Search for the cell housing the specified text and yield its (x, y) center coordinate. 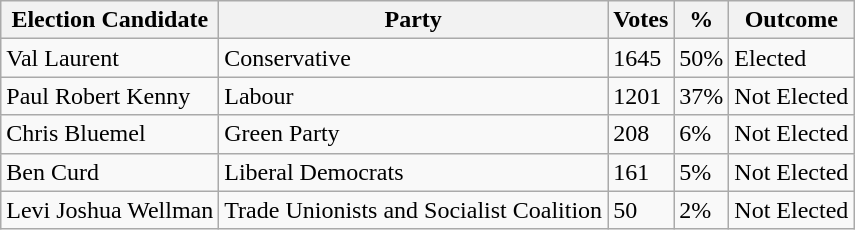
50% (702, 58)
Chris Bluemel (110, 134)
Elected (792, 58)
1201 (641, 96)
Paul Robert Kenny (110, 96)
Conservative (414, 58)
Liberal Democrats (414, 172)
Levi Joshua Wellman (110, 210)
161 (641, 172)
50 (641, 210)
Trade Unionists and Socialist Coalition (414, 210)
Labour (414, 96)
% (702, 20)
Ben Curd (110, 172)
Outcome (792, 20)
208 (641, 134)
Val Laurent (110, 58)
Election Candidate (110, 20)
6% (702, 134)
2% (702, 210)
Party (414, 20)
Votes (641, 20)
5% (702, 172)
Green Party (414, 134)
37% (702, 96)
1645 (641, 58)
